Search for the cell housing the specified text and yield its (x, y) center coordinate. 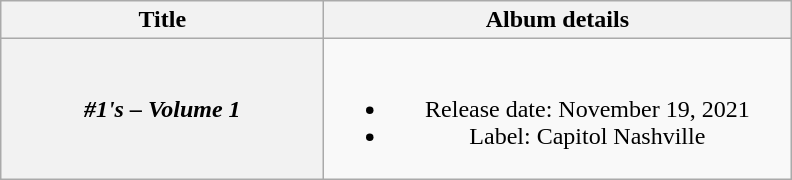
Album details (558, 20)
Release date: November 19, 2021Label: Capitol Nashville (558, 109)
#1's – Volume 1 (162, 109)
Title (162, 20)
